Return [x, y] of the center of cell containing provided text 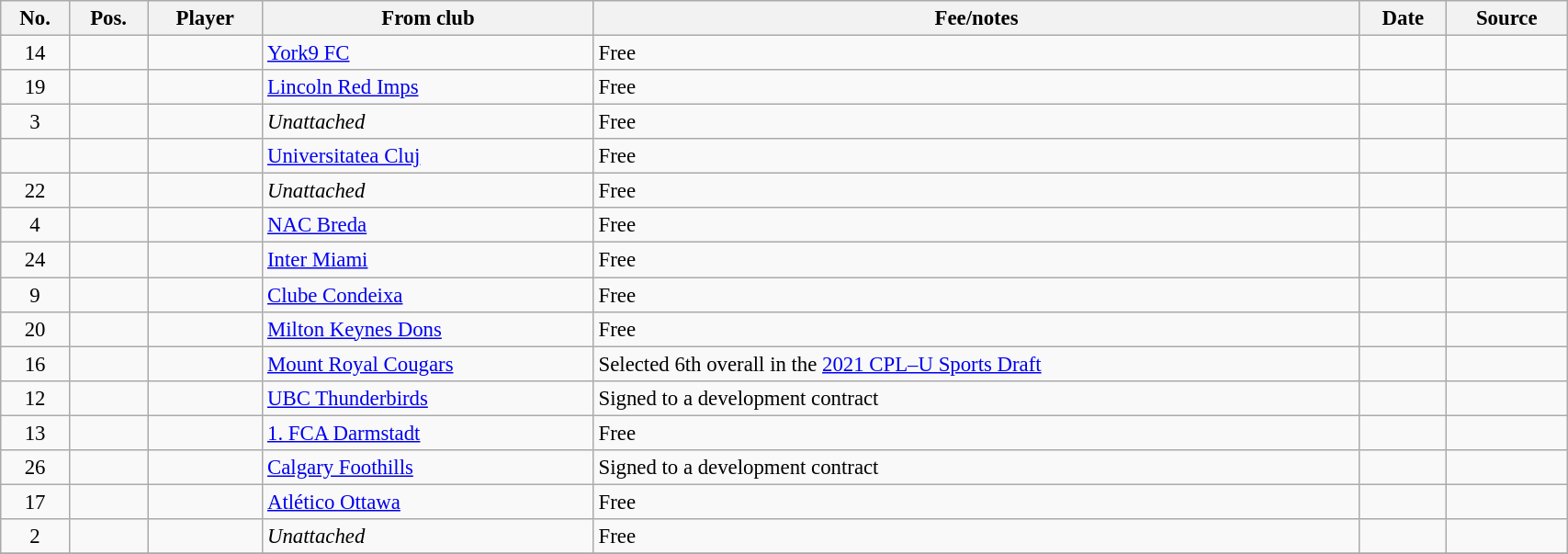
26 [35, 468]
Source [1506, 18]
14 [35, 53]
22 [35, 191]
Atlético Ottawa [428, 502]
Lincoln Red Imps [428, 87]
UBC Thunderbirds [428, 398]
Player [206, 18]
16 [35, 364]
Clube Condeixa [428, 295]
York9 FC [428, 53]
1. FCA Darmstadt [428, 433]
19 [35, 87]
17 [35, 502]
4 [35, 225]
Mount Royal Cougars [428, 364]
Inter Miami [428, 260]
NAC Breda [428, 225]
Fee/notes [976, 18]
Universitatea Cluj [428, 156]
9 [35, 295]
Selected 6th overall in the 2021 CPL–U Sports Draft [976, 364]
Date [1404, 18]
13 [35, 433]
24 [35, 260]
Milton Keynes Dons [428, 329]
12 [35, 398]
2 [35, 537]
20 [35, 329]
3 [35, 122]
Calgary Foothills [428, 468]
From club [428, 18]
Pos. [108, 18]
No. [35, 18]
